Locate the cell with the specified text and output its (x, y) center coordinate. 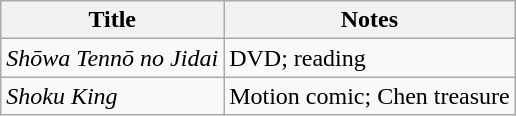
DVD; reading (370, 58)
Notes (370, 20)
Shōwa Tennō no Jidai (112, 58)
Motion comic; Chen treasure (370, 96)
Title (112, 20)
Shoku King (112, 96)
